Return [x, y] of the center of cell containing provided text 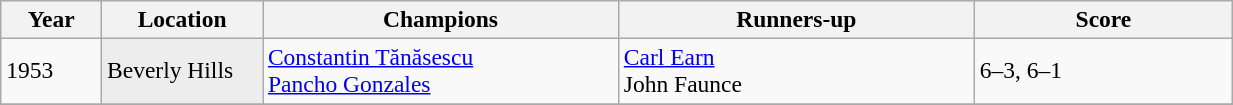
Constantin Tănăsescu Pancho Gonzales [440, 70]
Champions [440, 19]
Score [1103, 19]
Beverly Hills [182, 70]
Location [182, 19]
Runners-up [796, 19]
Year [52, 19]
1953 [52, 70]
6–3, 6–1 [1103, 70]
Carl Earn John Faunce [796, 70]
